Return the [x, y] coordinate for the center point of the cell that contains the specified text.  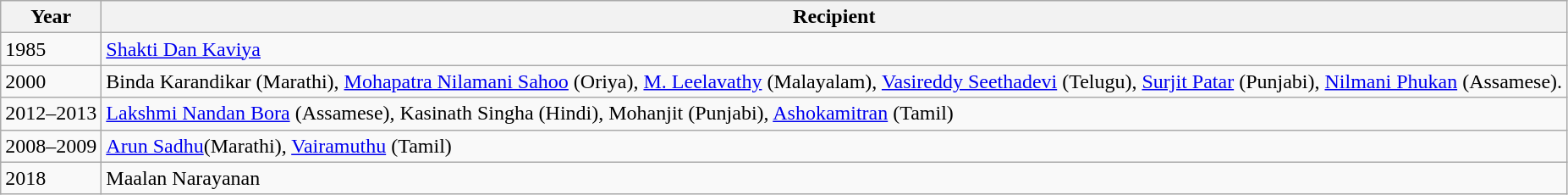
2008–2009 [51, 146]
Shakti Dan Kaviya [834, 49]
Recipient [834, 17]
Year [51, 17]
Maalan Narayanan [834, 178]
2000 [51, 81]
Lakshmi Nandan Bora (Assamese), Kasinath Singha (Hindi), Mohanjit (Punjabi), Ashokamitran (Tamil) [834, 114]
2012–2013 [51, 114]
2018 [51, 178]
1985 [51, 49]
Arun Sadhu(Marathi), Vairamuthu (Tamil) [834, 146]
